Determine the (x, y) coordinate at the center of the cell enclosing the given text.  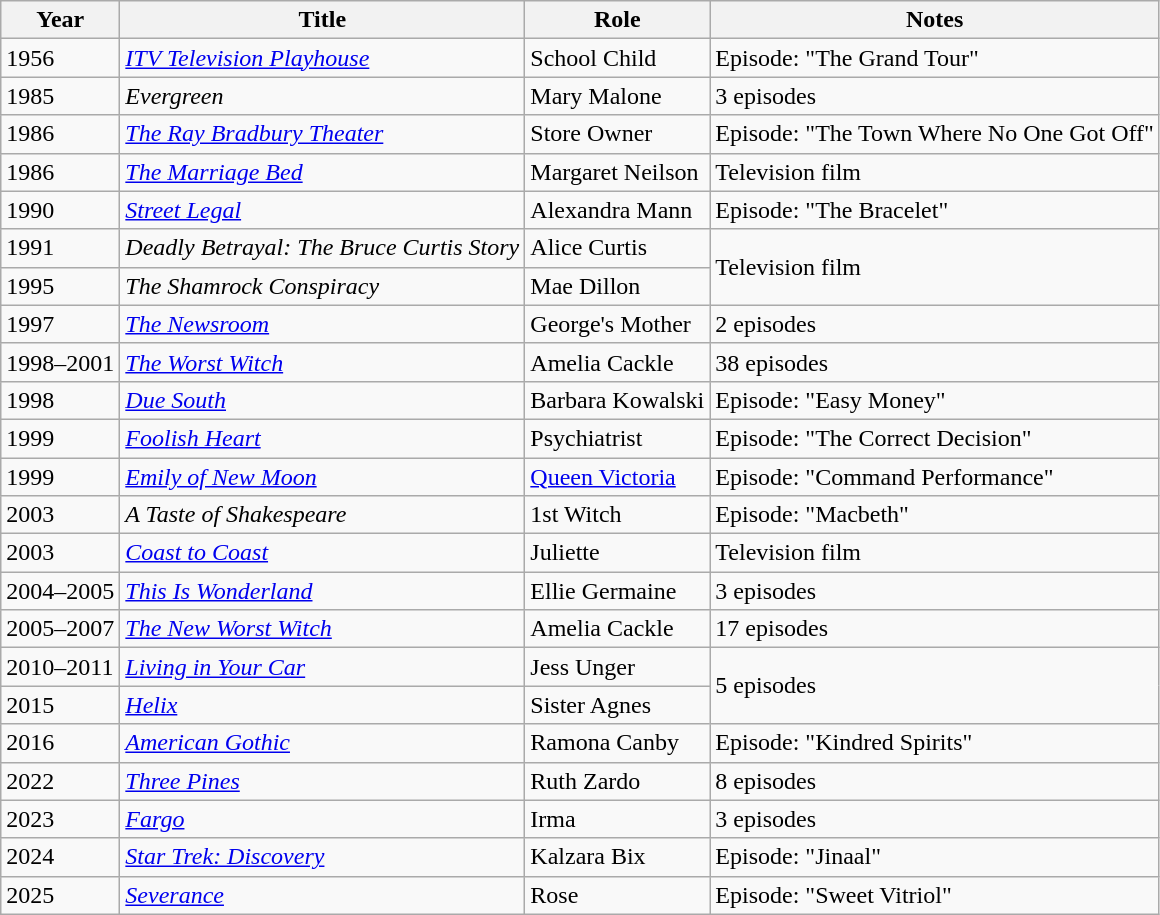
Episode: "Macbeth" (935, 515)
This Is Wonderland (322, 591)
Mary Malone (618, 96)
Alexandra Mann (618, 210)
Three Pines (322, 781)
17 episodes (935, 629)
Fargo (322, 819)
1998 (60, 400)
Episode: "Jinaal" (935, 857)
2024 (60, 857)
Severance (322, 895)
The Ray Bradbury Theater (322, 134)
Episode: "The Correct Decision" (935, 438)
2023 (60, 819)
Kalzara Bix (618, 857)
Episode: "The Town Where No One Got Off" (935, 134)
Notes (935, 20)
The Marriage Bed (322, 172)
Star Trek: Discovery (322, 857)
1997 (60, 324)
The Shamrock Conspiracy (322, 286)
ITV Television Playhouse (322, 58)
Barbara Kowalski (618, 400)
The Worst Witch (322, 362)
Living in Your Car (322, 667)
1990 (60, 210)
Ellie Germaine (618, 591)
8 episodes (935, 781)
The New Worst Witch (322, 629)
2005–2007 (60, 629)
George's Mother (618, 324)
2016 (60, 743)
Rose (618, 895)
Coast to Coast (322, 553)
2022 (60, 781)
Jess Unger (618, 667)
Irma (618, 819)
2025 (60, 895)
2004–2005 (60, 591)
A Taste of Shakespeare (322, 515)
School Child (618, 58)
Title (322, 20)
Episode: "Sweet Vitriol" (935, 895)
Ruth Zardo (618, 781)
Role (618, 20)
Ramona Canby (618, 743)
Margaret Neilson (618, 172)
Foolish Heart (322, 438)
Mae Dillon (618, 286)
Episode: "Easy Money" (935, 400)
Episode: "Command Performance" (935, 477)
The Newsroom (322, 324)
38 episodes (935, 362)
1991 (60, 248)
Year (60, 20)
Deadly Betrayal: The Bruce Curtis Story (322, 248)
American Gothic (322, 743)
Psychiatrist (618, 438)
Street Legal (322, 210)
2010–2011 (60, 667)
Sister Agnes (618, 705)
Emily of New Moon (322, 477)
Episode: "The Bracelet" (935, 210)
Alice Curtis (618, 248)
Due South (322, 400)
Episode: "Kindred Spirits" (935, 743)
2 episodes (935, 324)
Helix (322, 705)
Episode: "The Grand Tour" (935, 58)
Store Owner (618, 134)
Queen Victoria (618, 477)
1995 (60, 286)
2015 (60, 705)
Juliette (618, 553)
Evergreen (322, 96)
1985 (60, 96)
5 episodes (935, 686)
1st Witch (618, 515)
1998–2001 (60, 362)
1956 (60, 58)
